Return [X, Y] of the center of cell containing provided text 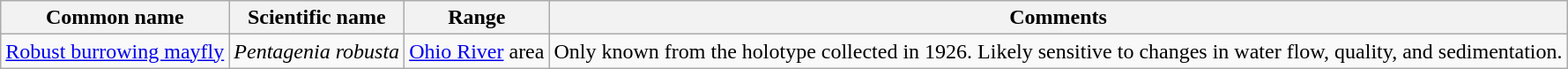
Range [477, 18]
Pentagenia robusta [317, 51]
Ohio River area [477, 51]
Comments [1058, 18]
Common name [115, 18]
Robust burrowing mayfly [115, 51]
Scientific name [317, 18]
Only known from the holotype collected in 1926. Likely sensitive to changes in water flow, quality, and sedimentation. [1058, 51]
